Search for the cell housing the specified text and yield its [X, Y] center coordinate. 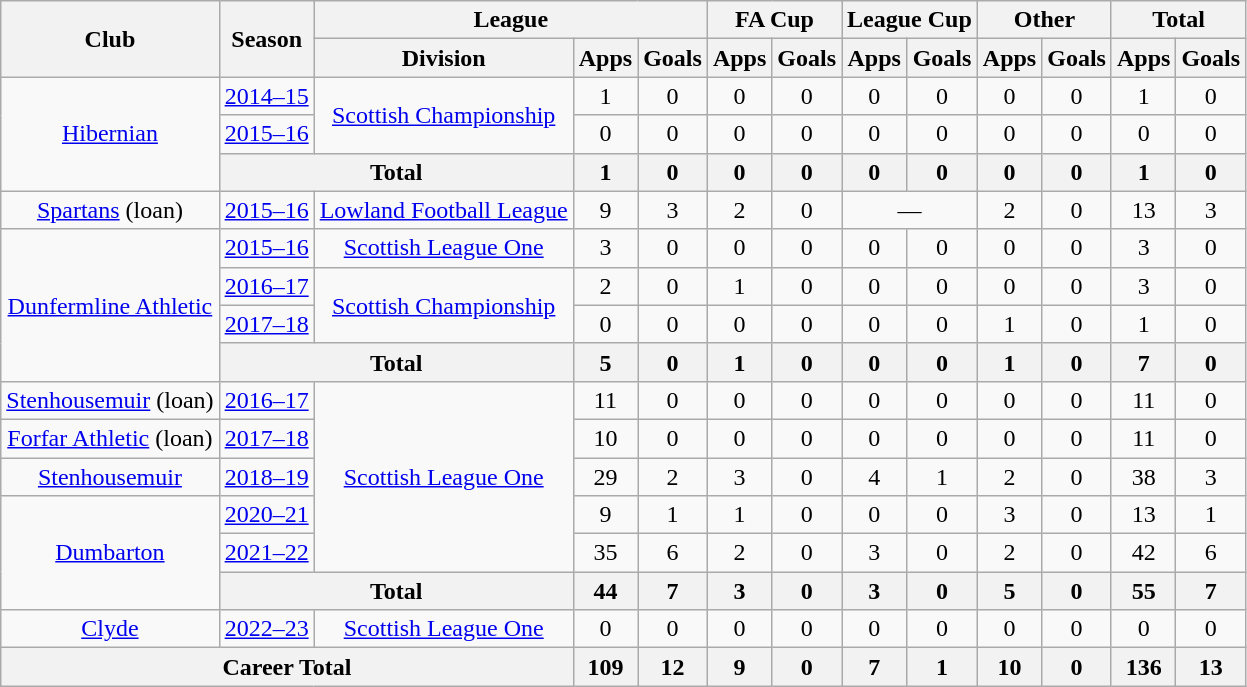
Clyde [110, 629]
League [510, 20]
Club [110, 39]
Lowland Football League [444, 210]
38 [1143, 477]
2021–22 [266, 553]
2022–23 [266, 629]
FA Cup [774, 20]
— [910, 210]
35 [605, 553]
109 [605, 667]
Dunfermline Athletic [110, 305]
League Cup [910, 20]
2014–15 [266, 96]
2020–21 [266, 515]
Division [444, 58]
Stenhousemuir [110, 477]
2018–19 [266, 477]
42 [1143, 553]
29 [605, 477]
Dumbarton [110, 553]
12 [673, 667]
4 [874, 477]
44 [605, 591]
Season [266, 39]
Hibernian [110, 134]
Career Total [287, 667]
Stenhousemuir (loan) [110, 400]
Forfar Athletic (loan) [110, 438]
136 [1143, 667]
55 [1143, 591]
Spartans (loan) [110, 210]
Other [1044, 20]
